From the cell containing the given text, extract its center point as (x, y) coordinate. 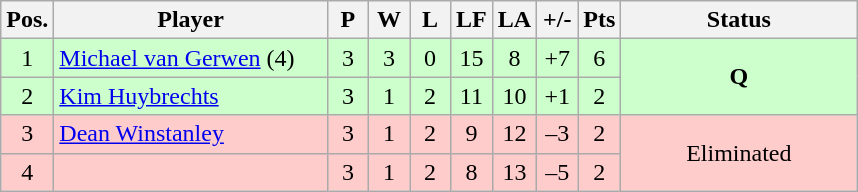
Eliminated (739, 153)
P (348, 20)
Pos. (28, 20)
Dean Winstanley (191, 134)
11 (472, 96)
+7 (558, 58)
+/- (558, 20)
LF (472, 20)
L (430, 20)
–3 (558, 134)
Player (191, 20)
13 (514, 172)
12 (514, 134)
15 (472, 58)
W (388, 20)
6 (600, 58)
Status (739, 20)
0 (430, 58)
Kim Huybrechts (191, 96)
4 (28, 172)
10 (514, 96)
9 (472, 134)
Pts (600, 20)
–5 (558, 172)
Q (739, 77)
Michael van Gerwen (4) (191, 58)
LA (514, 20)
+1 (558, 96)
